Search for the cell housing the specified text and yield its (X, Y) center coordinate. 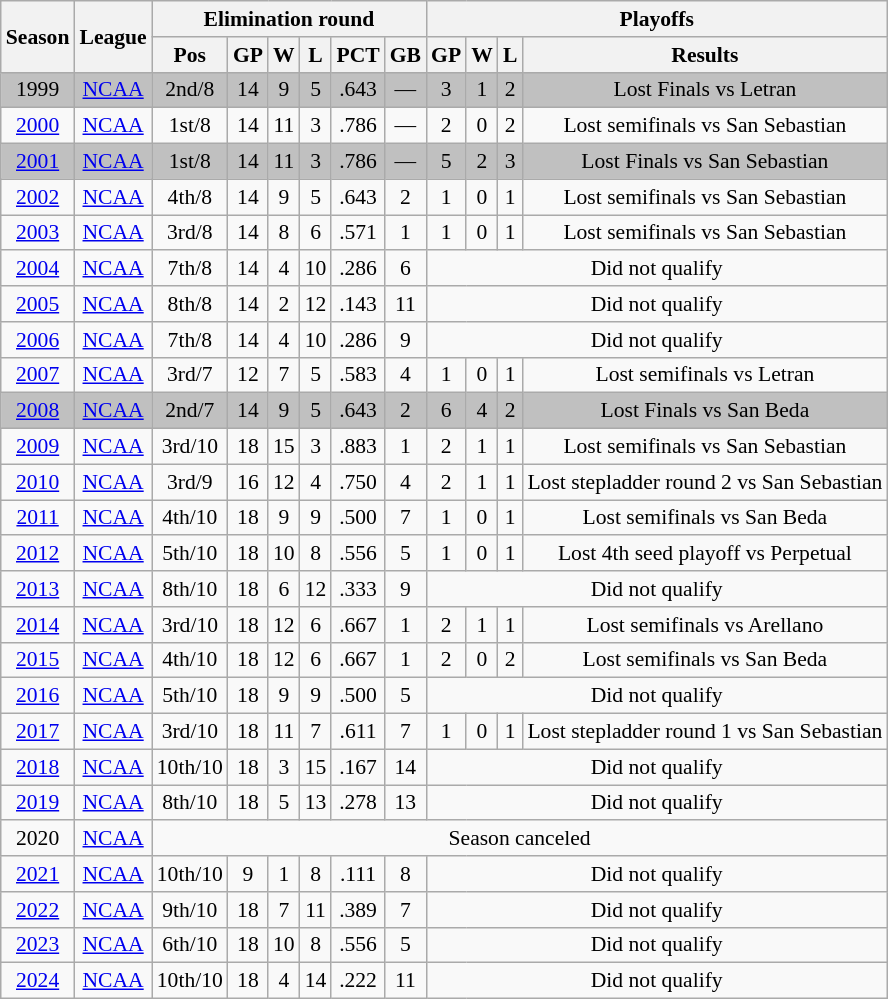
8th/8 (190, 304)
2001 (38, 162)
2003 (38, 233)
2012 (38, 554)
Lost Finals vs San Sebastian (704, 162)
Lost semifinals vs Letran (704, 375)
.333 (358, 589)
2004 (38, 269)
2007 (38, 375)
Season (38, 36)
.883 (358, 447)
.111 (358, 874)
2022 (38, 910)
2nd/8 (190, 90)
2023 (38, 945)
2002 (38, 197)
2nd/7 (190, 411)
2011 (38, 518)
2014 (38, 625)
Lost 4th seed playoff vs Perpetual (704, 554)
3rd/7 (190, 375)
Lost Finals vs San Beda (704, 411)
.167 (358, 767)
2024 (38, 981)
Results (704, 55)
2021 (38, 874)
Lost stepladder round 1 vs San Sebastian (704, 732)
2019 (38, 803)
League (112, 36)
2015 (38, 660)
9th/10 (190, 910)
Lost stepladder round 2 vs San Sebastian (704, 482)
16 (248, 482)
Season canceled (520, 839)
Playoffs (656, 19)
Pos (190, 55)
2006 (38, 340)
2008 (38, 411)
.278 (358, 803)
2010 (38, 482)
1999 (38, 90)
2020 (38, 839)
2016 (38, 696)
6th/10 (190, 945)
4th/8 (190, 197)
.750 (358, 482)
GB (406, 55)
2000 (38, 126)
3rd/9 (190, 482)
.222 (358, 981)
2018 (38, 767)
.389 (358, 910)
PCT (358, 55)
.143 (358, 304)
3rd/8 (190, 233)
Lost Finals vs Letran (704, 90)
2017 (38, 732)
2005 (38, 304)
2009 (38, 447)
.571 (358, 233)
2013 (38, 589)
.583 (358, 375)
.611 (358, 732)
Elimination round (289, 19)
Lost semifinals vs Arellano (704, 625)
